Find where the given text appears and provide that cell's center as [x, y] coordinate. 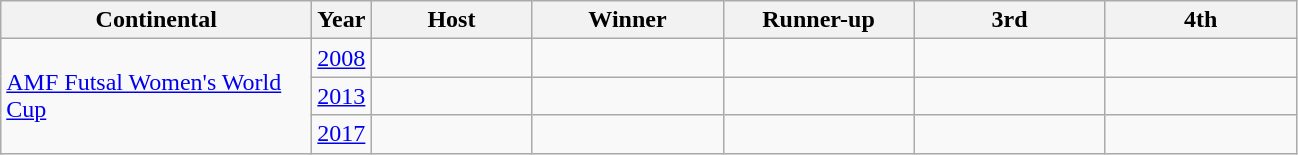
3rd [1010, 20]
Host [452, 20]
2013 [342, 96]
4th [1200, 20]
Winner [628, 20]
Year [342, 20]
Runner-up [818, 20]
Continental [156, 20]
2008 [342, 58]
2017 [342, 134]
AMF Futsal Women's World Cup [156, 96]
